Determine the (x, y) coordinate at the center of the cell enclosing the given text.  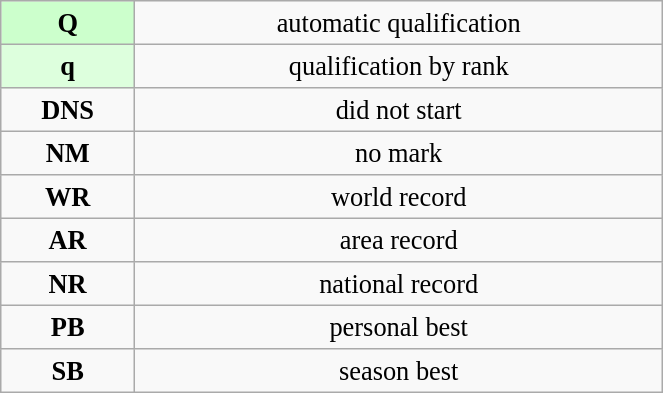
PB (68, 327)
area record (399, 240)
NR (68, 284)
did not start (399, 109)
automatic qualification (399, 22)
WR (68, 197)
no mark (399, 153)
NM (68, 153)
personal best (399, 327)
Q (68, 22)
AR (68, 240)
qualification by rank (399, 66)
season best (399, 371)
q (68, 66)
DNS (68, 109)
world record (399, 197)
national record (399, 284)
SB (68, 371)
